For the text-containing cell, return its midpoint in [x, y] coordinate format. 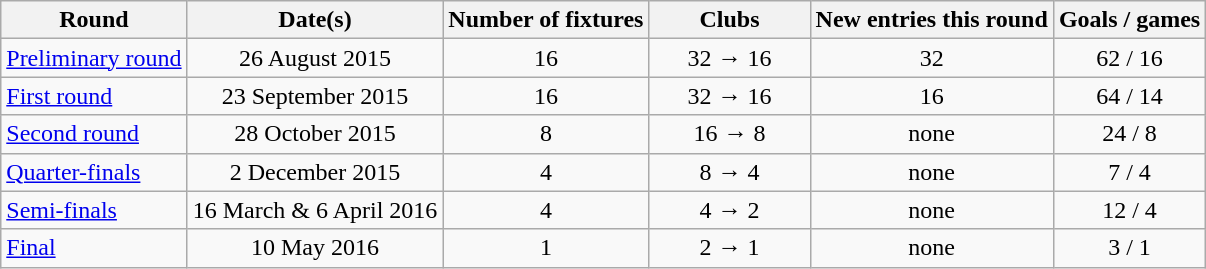
Round [94, 20]
Preliminary round [94, 58]
1 [546, 248]
Quarter-finals [94, 172]
62 / 16 [1129, 58]
Clubs [730, 20]
8 → 4 [730, 172]
4 → 2 [730, 210]
New entries this round [932, 20]
Goals / games [1129, 20]
8 [546, 134]
10 May 2016 [315, 248]
2 → 1 [730, 248]
Date(s) [315, 20]
Second round [94, 134]
3 / 1 [1129, 248]
26 August 2015 [315, 58]
Number of fixtures [546, 20]
Semi-finals [94, 210]
7 / 4 [1129, 172]
64 / 14 [1129, 96]
28 October 2015 [315, 134]
12 / 4 [1129, 210]
First round [94, 96]
32 [932, 58]
16 → 8 [730, 134]
2 December 2015 [315, 172]
16 March & 6 April 2016 [315, 210]
Final [94, 248]
24 / 8 [1129, 134]
23 September 2015 [315, 96]
